Pinpoint the cell where the given text exists, returning its (x, y) midpoint coordinate. 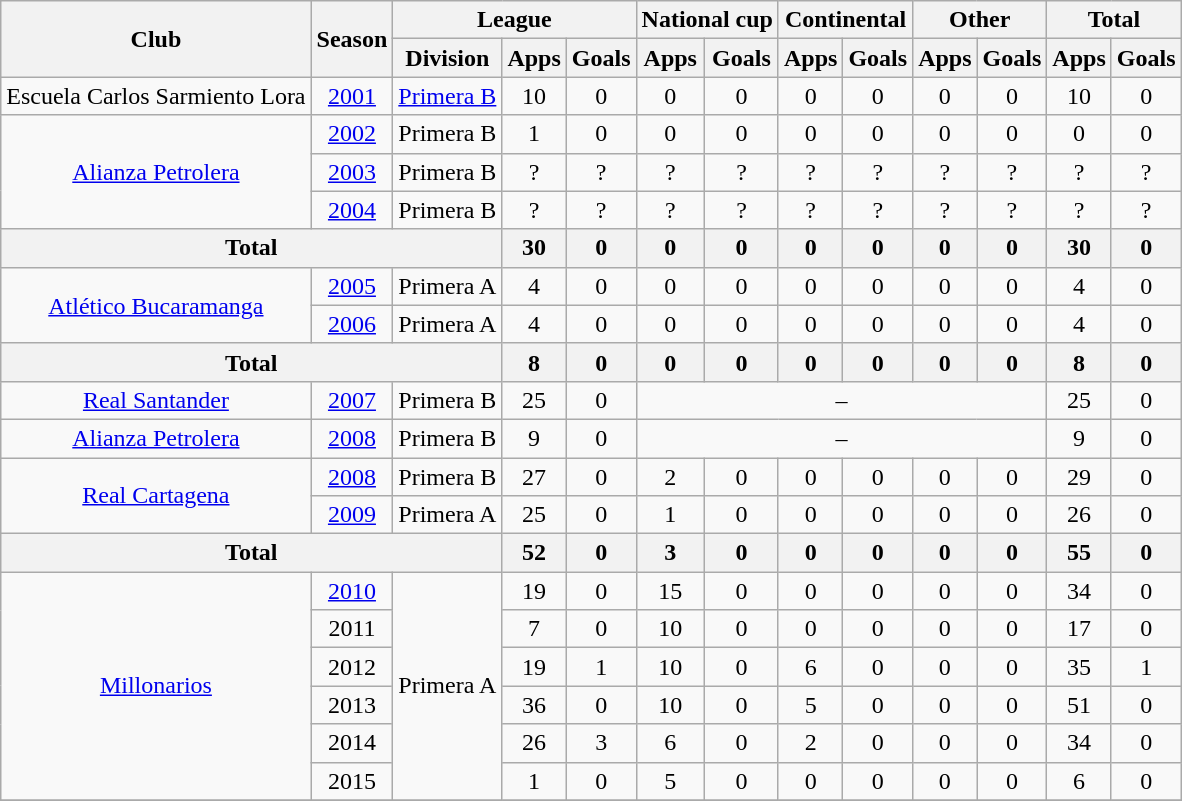
2005 (352, 286)
7 (534, 629)
27 (534, 477)
2007 (352, 400)
Season (352, 39)
Club (156, 39)
2010 (352, 591)
15 (670, 591)
Division (448, 58)
55 (1079, 553)
2004 (352, 210)
2006 (352, 324)
Real Santander (156, 400)
2013 (352, 705)
51 (1079, 705)
2012 (352, 667)
2014 (352, 743)
Real Cartagena (156, 496)
Escuela Carlos Sarmiento Lora (156, 96)
Continental (845, 20)
Other (980, 20)
2011 (352, 629)
Millonarios (156, 686)
35 (1079, 667)
2009 (352, 515)
2002 (352, 134)
2003 (352, 172)
League (514, 20)
Atlético Bucaramanga (156, 305)
17 (1079, 629)
2015 (352, 781)
2001 (352, 96)
29 (1079, 477)
National cup (707, 20)
36 (534, 705)
52 (534, 553)
